Return [X, Y] of the center of cell containing provided text 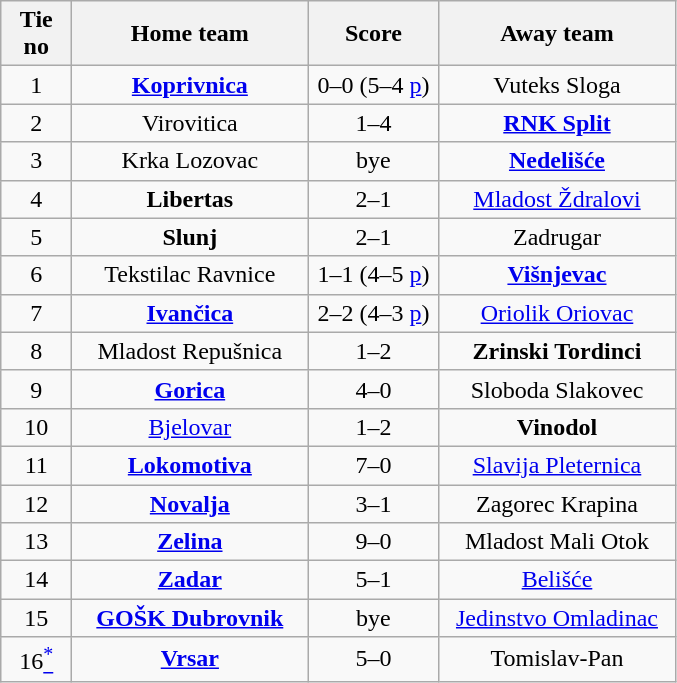
9–0 [374, 542]
8 [36, 351]
Zelina [190, 542]
Mladost Ždralovi [557, 199]
15 [36, 618]
13 [36, 542]
Tekstilac Ravnice [190, 275]
Mladost Mali Otok [557, 542]
2 [36, 123]
Zrinski Tordinci [557, 351]
Virovitica [190, 123]
Score [374, 34]
Bjelovar [190, 427]
Belišće [557, 580]
Gorica [190, 389]
Lokomotiva [190, 465]
Zadar [190, 580]
10 [36, 427]
Vrsar [190, 660]
Home team [190, 34]
1–1 (4–5 p) [374, 275]
Oriolik Oriovac [557, 313]
2–2 (4–3 p) [374, 313]
GOŠK Dubrovnik [190, 618]
5–1 [374, 580]
Tie no [36, 34]
9 [36, 389]
5 [36, 237]
Jedinstvo Omladinac [557, 618]
Away team [557, 34]
16* [36, 660]
14 [36, 580]
1–4 [374, 123]
11 [36, 465]
3 [36, 161]
Zagorec Krapina [557, 503]
RNK Split [557, 123]
Mladost Repušnica [190, 351]
Slunj [190, 237]
7 [36, 313]
4 [36, 199]
12 [36, 503]
0–0 (5–4 p) [374, 85]
Nedelišće [557, 161]
7–0 [374, 465]
3–1 [374, 503]
Krka Lozovac [190, 161]
4–0 [374, 389]
Slavija Pleternica [557, 465]
Libertas [190, 199]
6 [36, 275]
Novalja [190, 503]
5–0 [374, 660]
Višnjevac [557, 275]
Zadrugar [557, 237]
Tomislav-Pan [557, 660]
Koprivnica [190, 85]
Ivančica [190, 313]
1 [36, 85]
Vinodol [557, 427]
Sloboda Slakovec [557, 389]
Vuteks Sloga [557, 85]
